Identify which cell holds the provided text, then report its (X, Y) central coordinate. 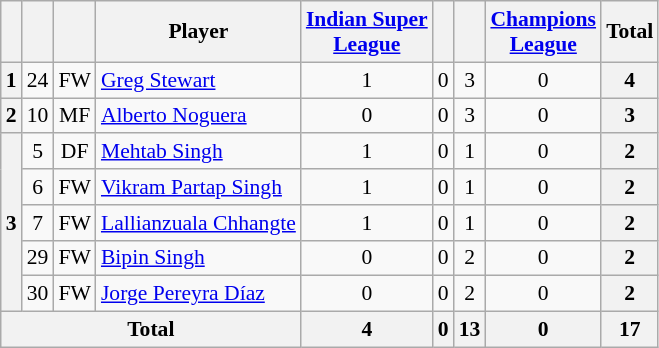
ChampionsLeague (543, 32)
Lallianzuala Chhangte (198, 223)
Mehtab Singh (198, 152)
13 (470, 330)
17 (630, 330)
5 (38, 152)
30 (38, 294)
6 (38, 187)
Alberto Noguera (198, 116)
7 (38, 223)
10 (38, 116)
DF (74, 152)
24 (38, 80)
Player (198, 32)
29 (38, 258)
Greg Stewart (198, 80)
Bipin Singh (198, 258)
MF (74, 116)
Jorge Pereyra Díaz (198, 294)
Vikram Partap Singh (198, 187)
Indian SuperLeague (367, 32)
